Output the [x, y] coordinate of the center of the cell containing the given text.  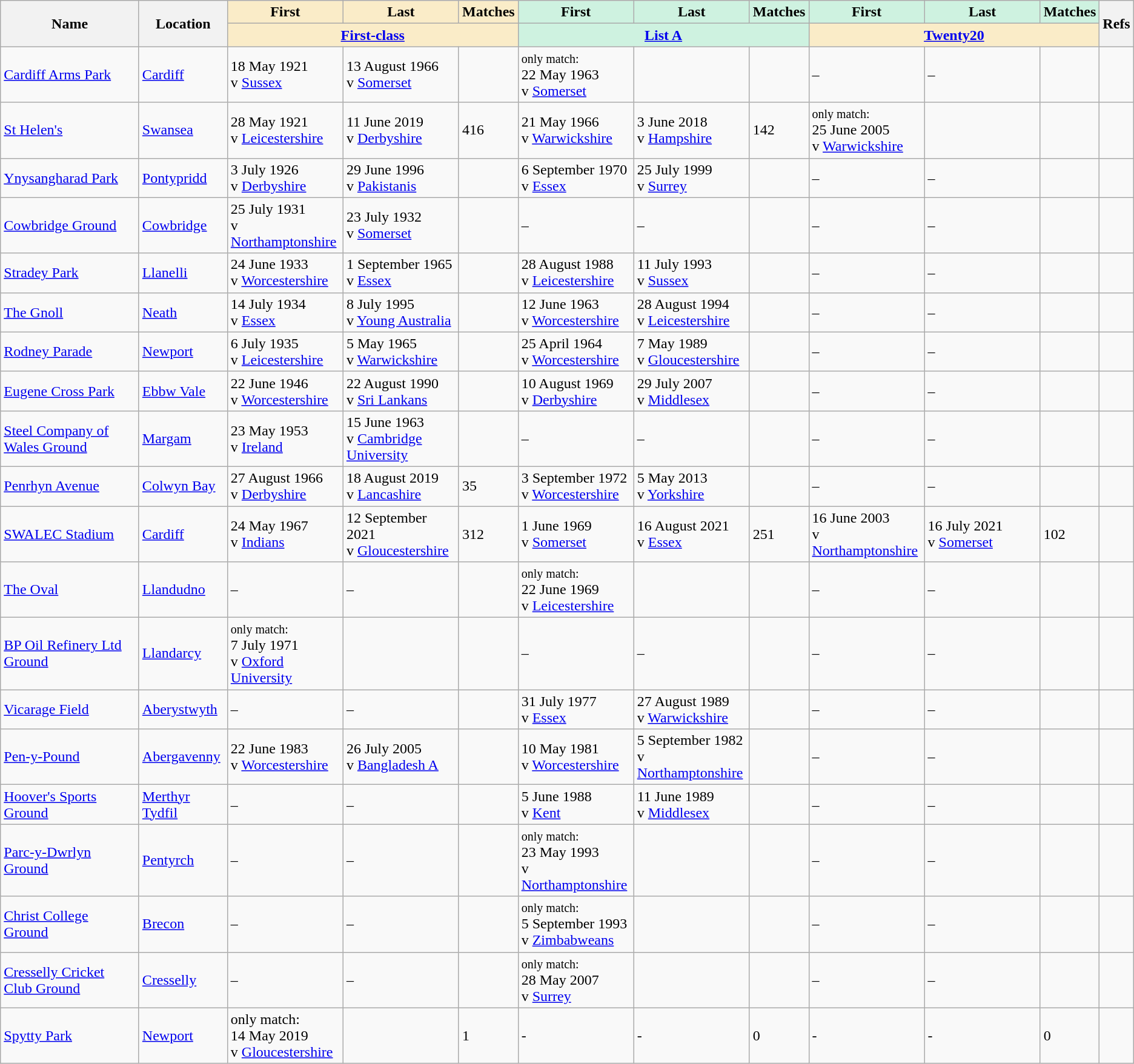
Refs [1116, 24]
22 June 1946v Worcestershire [285, 391]
8 July 1995v Young Australia [401, 312]
Colwyn Bay [183, 486]
Cardiff Arms Park [70, 74]
11 June 1989v Middlesex [692, 804]
Brecon [183, 924]
only match:28 May 2007v Surrey [575, 980]
22 June 1983v Worcestershire [285, 757]
14 July 1934v Essex [285, 312]
Spytty Park [70, 1036]
Stradey Park [70, 273]
St Helen's [70, 130]
1 September 1965v Essex [401, 273]
31 July 1977v Essex [575, 710]
5 September 1982v Northamptonshire [692, 757]
Twenty20 [954, 35]
28 August 1994v Leicestershire [692, 312]
Rodney Parade [70, 351]
16 July 2021v Somerset [983, 534]
Penrhyn Avenue [70, 486]
6 July 1935v Leicestershire [285, 351]
Eugene Cross Park [70, 391]
13 August 1966v Somerset [401, 74]
Ynysangharad Park [70, 178]
First-class [373, 35]
Cowbridge Ground [70, 225]
Name [70, 24]
251 [779, 534]
only match:22 June 1969v Leicestershire [575, 590]
List A [663, 35]
The Gnoll [70, 312]
18 August 2019v Lancashire [401, 486]
28 May 1921v Leicestershire [285, 130]
Steel Company of Wales Ground [70, 438]
22 August 1990v Sri Lankans [401, 391]
Merthyr Tydfil [183, 804]
16 August 2021v Essex [692, 534]
only match:25 June 2005v Warwickshire [866, 130]
Cresselly Cricket Club Ground [70, 980]
3 July 1926v Derbyshire [285, 178]
12 June 1963v Worcestershire [575, 312]
312 [488, 534]
Aberystwyth [183, 710]
12 September 2021v Gloucestershire [401, 534]
Ebbw Vale [183, 391]
Llandudno [183, 590]
11 June 2019v Derbyshire [401, 130]
Swansea [183, 130]
29 June 1996v Pakistanis [401, 178]
25 April 1964v Worcestershire [575, 351]
21 May 1966v Warwickshire [575, 130]
Pontypridd [183, 178]
only match:23 May 1993v Northamptonshire [575, 860]
27 August 1989v Warwickshire [692, 710]
1 June 1969v Somerset [575, 534]
10 August 1969v Derbyshire [575, 391]
27 August 1966v Derbyshire [285, 486]
Parc-y-Dwrlyn Ground [70, 860]
25 July 1931v Northamptonshire [285, 225]
25 July 1999v Surrey [692, 178]
1 [488, 1036]
Llanelli [183, 273]
Vicarage Field [70, 710]
Neath [183, 312]
only match:22 May 1963v Somerset [575, 74]
Pentyrch [183, 860]
only match:14 May 2019v Gloucestershire [285, 1036]
15 June 1963v Cambridge University [401, 438]
BP Oil Refinery Ltd Ground [70, 654]
5 May 1965v Warwickshire [401, 351]
142 [779, 130]
Llandarcy [183, 654]
Hoover's Sports Ground [70, 804]
only match:5 September 1993v Zimbabweans [575, 924]
10 May 1981v Worcestershire [575, 757]
5 May 2013v Yorkshire [692, 486]
24 May 1967v Indians [285, 534]
35 [488, 486]
18 May 1921v Sussex [285, 74]
26 July 2005v Bangladesh A [401, 757]
Cresselly [183, 980]
28 August 1988v Leicestershire [575, 273]
Location [183, 24]
416 [488, 130]
only match:7 July 1971v Oxford University [285, 654]
102 [1070, 534]
The Oval [70, 590]
SWALEC Stadium [70, 534]
Abergavenny [183, 757]
16 June 2003v Northamptonshire [866, 534]
7 May 1989v Gloucestershire [692, 351]
Cowbridge [183, 225]
5 June 1988v Kent [575, 804]
3 September 1972v Worcestershire [575, 486]
11 July 1993v Sussex [692, 273]
6 September 1970v Essex [575, 178]
23 May 1953v Ireland [285, 438]
Margam [183, 438]
3 June 2018v Hampshire [692, 130]
Christ College Ground [70, 924]
29 July 2007v Middlesex [692, 391]
24 June 1933v Worcestershire [285, 273]
Pen-y-Pound [70, 757]
23 July 1932v Somerset [401, 225]
